For the text-containing cell, return its midpoint in (x, y) coordinate format. 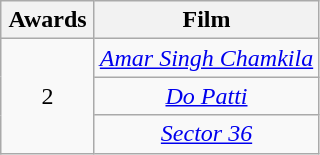
Sector 36 (206, 134)
2 (48, 96)
Film (206, 20)
Amar Singh Chamkila (206, 58)
Do Patti (206, 96)
Awards (48, 20)
